Identify which cell holds the provided text, then report its (X, Y) central coordinate. 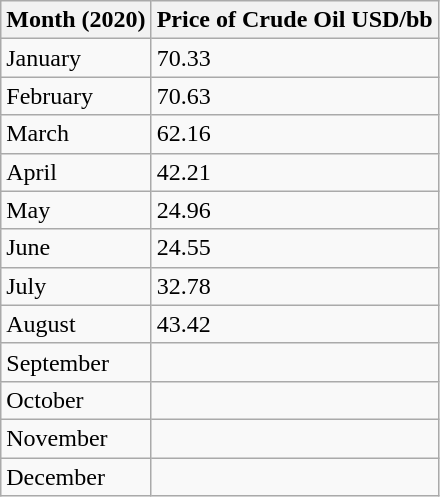
24.55 (294, 248)
April (76, 172)
Price of Crude Oil USD/bb (294, 20)
Month (2020) (76, 20)
42.21 (294, 172)
August (76, 324)
July (76, 286)
62.16 (294, 134)
February (76, 96)
70.33 (294, 58)
October (76, 400)
December (76, 477)
September (76, 362)
May (76, 210)
43.42 (294, 324)
24.96 (294, 210)
70.63 (294, 96)
32.78 (294, 286)
November (76, 438)
March (76, 134)
June (76, 248)
January (76, 58)
